Find where the given text appears and provide that cell's center as (X, Y) coordinate. 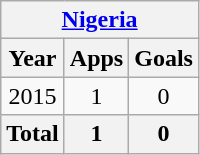
Nigeria (100, 20)
Apps (96, 58)
Goals (164, 58)
2015 (33, 96)
Total (33, 134)
Year (33, 58)
